Determine the [X, Y] coordinate at the center of the cell enclosing the given text.  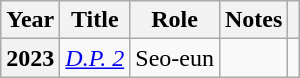
Year [30, 20]
Seo-eun [175, 58]
D.P. 2 [95, 58]
2023 [30, 58]
Role [175, 20]
Title [95, 20]
Notes [253, 20]
